From the cell containing the given text, extract its center point as [x, y] coordinate. 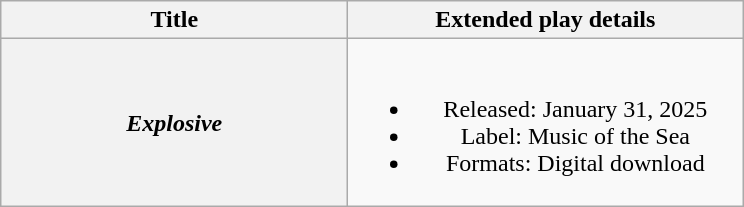
Explosive [174, 122]
Extended play details [546, 20]
Released: January 31, 2025Label: Music of the SeaFormats: Digital download [546, 122]
Title [174, 20]
